Output the (x, y) coordinate of the center of the cell containing the given text.  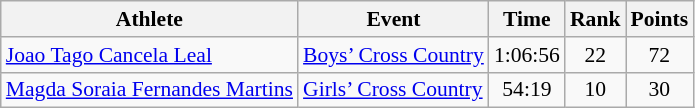
30 (660, 90)
Event (394, 19)
Magda Soraia Fernandes Martins (150, 90)
Athlete (150, 19)
1:06:56 (527, 55)
Points (660, 19)
72 (660, 55)
54:19 (527, 90)
Boys’ Cross Country (394, 55)
Girls’ Cross Country (394, 90)
Joao Tago Cancela Leal (150, 55)
Time (527, 19)
10 (596, 90)
22 (596, 55)
Rank (596, 19)
